Identify which cell holds the provided text, then report its [X, Y] central coordinate. 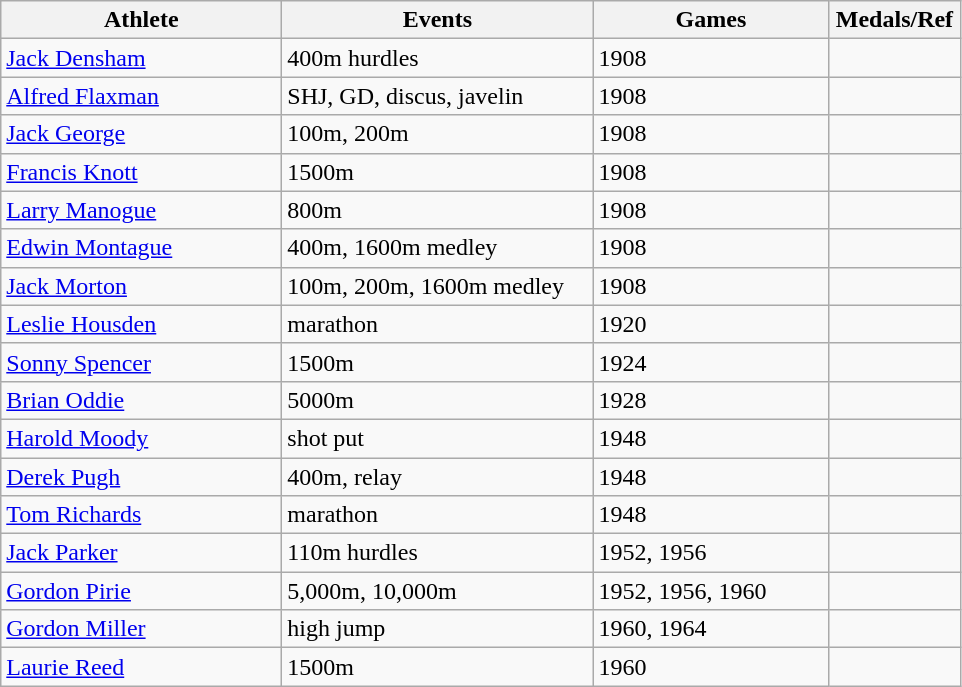
Leslie Housden [142, 324]
Games [711, 20]
800m [438, 210]
shot put [438, 438]
1928 [711, 400]
Medals/Ref [894, 20]
Larry Manogue [142, 210]
5,000m, 10,000m [438, 591]
Francis Knott [142, 172]
Jack Densham [142, 58]
100m, 200m [438, 134]
400m hurdles [438, 58]
400m, 1600m medley [438, 248]
Jack George [142, 134]
400m, relay [438, 477]
Jack Morton [142, 286]
Gordon Miller [142, 629]
5000m [438, 400]
1960 [711, 667]
1960, 1964 [711, 629]
Gordon Pirie [142, 591]
Jack Parker [142, 553]
1952, 1956 [711, 553]
1924 [711, 362]
Tom Richards [142, 515]
1952, 1956, 1960 [711, 591]
1920 [711, 324]
Alfred Flaxman [142, 96]
Laurie Reed [142, 667]
Sonny Spencer [142, 362]
Harold Moody [142, 438]
Events [438, 20]
Derek Pugh [142, 477]
100m, 200m, 1600m medley [438, 286]
Edwin Montague [142, 248]
SHJ, GD, discus, javelin [438, 96]
Brian Oddie [142, 400]
110m hurdles [438, 553]
Athlete [142, 20]
high jump [438, 629]
